Determine the [X, Y] coordinate at the center of the cell enclosing the given text.  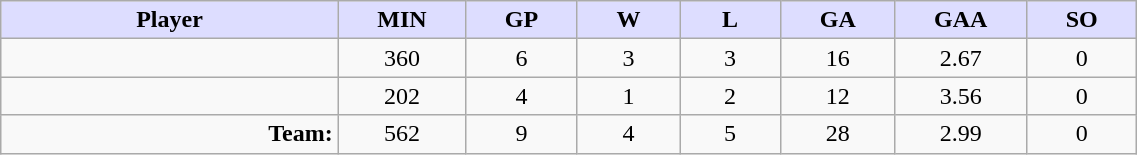
28 [838, 134]
GAA [961, 20]
16 [838, 58]
202 [402, 96]
L [730, 20]
SO [1081, 20]
2.67 [961, 58]
6 [522, 58]
3.56 [961, 96]
Player [170, 20]
5 [730, 134]
Team: [170, 134]
2.99 [961, 134]
2 [730, 96]
GA [838, 20]
562 [402, 134]
12 [838, 96]
1 [628, 96]
W [628, 20]
GP [522, 20]
9 [522, 134]
MIN [402, 20]
360 [402, 58]
